Find where the given text appears and provide that cell's center as [x, y] coordinate. 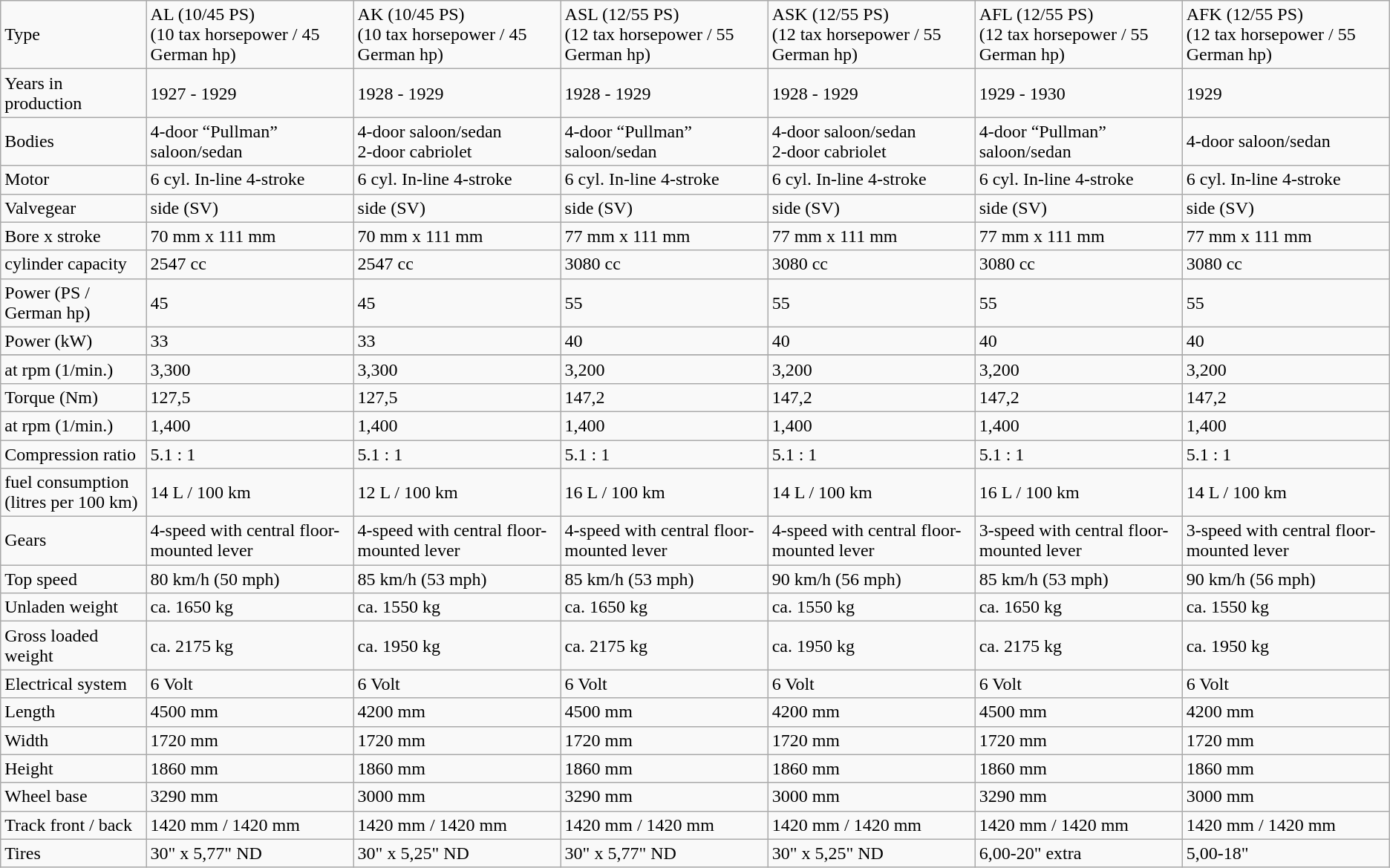
1929 [1286, 94]
Power (PS / German hp) [74, 303]
Torque (Nm) [74, 397]
Track front / back [74, 825]
Years in production [74, 94]
Valvegear [74, 208]
4-door saloon/sedan [1286, 141]
Gross loaded weight [74, 646]
Width [74, 740]
1929 - 1930 [1078, 94]
12 L / 100 km [457, 493]
80 km/h (50 mph) [249, 579]
Power (kW) [74, 341]
fuel consumption (litres per 100 km) [74, 493]
Bodies [74, 141]
Length [74, 712]
5,00-18" [1286, 853]
Gears [74, 541]
Motor [74, 180]
1927 - 1929 [249, 94]
Type [74, 35]
Electrical system [74, 684]
AFK (12/55 PS) (12 tax horsepower / 55 German hp) [1286, 35]
6,00-20" extra [1078, 853]
Top speed [74, 579]
Tires [74, 853]
ASL (12/55 PS) (12 tax horsepower / 55 German hp) [664, 35]
Height [74, 769]
Unladen weight [74, 607]
cylinder capacity [74, 264]
AK (10/45 PS) (10 tax horsepower / 45 German hp) [457, 35]
Bore x stroke [74, 236]
Compression ratio [74, 454]
AL (10/45 PS) (10 tax horsepower / 45 German hp) [249, 35]
ASK (12/55 PS) (12 tax horsepower / 55 German hp) [872, 35]
Wheel base [74, 797]
AFL (12/55 PS) (12 tax horsepower / 55 German hp) [1078, 35]
